Locate the cell with the specified text and output its (X, Y) center coordinate. 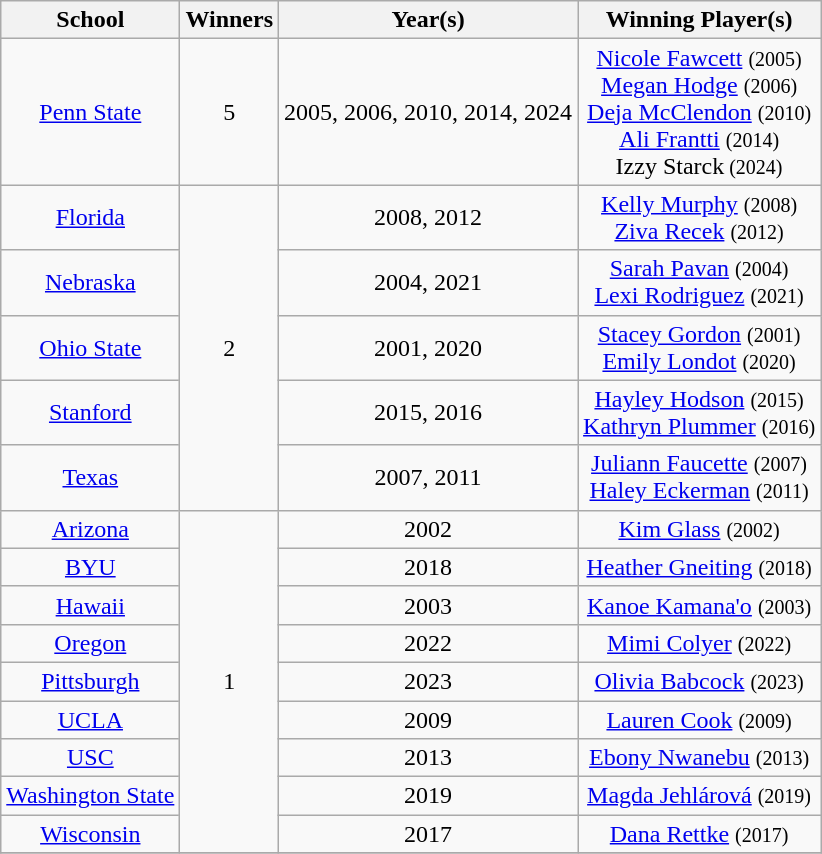
2008, 2012 (428, 218)
2002 (428, 529)
Arizona (90, 529)
Oregon (90, 643)
2015, 2016 (428, 412)
Dana Rettke (2017) (700, 834)
Sarah Pavan (2004)Lexi Rodriguez (2021) (700, 282)
2001, 2020 (428, 348)
Kim Glass (2002) (700, 529)
Hawaii (90, 605)
Hayley Hodson (2015)Kathryn Plummer (2016) (700, 412)
2013 (428, 758)
Ohio State (90, 348)
Heather Gneiting (2018) (700, 567)
2023 (428, 681)
2 (230, 348)
Florida (90, 218)
School (90, 20)
2018 (428, 567)
Kelly Murphy (2008)Ziva Recek (2012) (700, 218)
Lauren Cook (2009) (700, 719)
Juliann Faucette (2007)Haley Eckerman (2011) (700, 478)
2003 (428, 605)
USC (90, 758)
Olivia Babcock (2023) (700, 681)
Texas (90, 478)
2007, 2011 (428, 478)
Stacey Gordon (2001)Emily Londot (2020) (700, 348)
1 (230, 682)
Mimi Colyer (2022) (700, 643)
Ebony Nwanebu (2013) (700, 758)
Nebraska (90, 282)
Magda Jehlárová (2019) (700, 796)
Washington State (90, 796)
Winners (230, 20)
Kanoe Kamana'o (2003) (700, 605)
Penn State (90, 112)
5 (230, 112)
Wisconsin (90, 834)
UCLA (90, 719)
2004, 2021 (428, 282)
2022 (428, 643)
Pittsburgh (90, 681)
Nicole Fawcett (2005)Megan Hodge (2006)Deja McClendon (2010)Ali Frantti (2014)Izzy Starck (2024) (700, 112)
Stanford (90, 412)
2009 (428, 719)
BYU (90, 567)
2005, 2006, 2010, 2014, 2024 (428, 112)
2017 (428, 834)
2019 (428, 796)
Year(s) (428, 20)
Winning Player(s) (700, 20)
